Capture the cell that displays the provided text and extract its (X, Y) central coordinate. 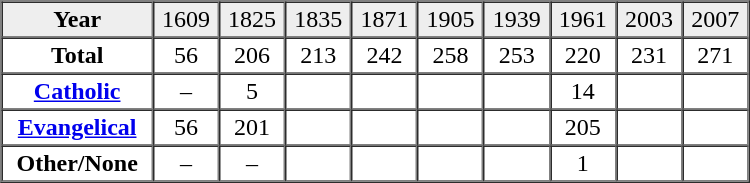
1961 (583, 20)
Catholic (78, 92)
258 (450, 56)
2003 (649, 20)
14 (583, 92)
1609 (186, 20)
242 (384, 56)
201 (252, 128)
Evangelical (78, 128)
1 (583, 164)
1871 (384, 20)
Year (78, 20)
1835 (318, 20)
5 (252, 92)
205 (583, 128)
206 (252, 56)
220 (583, 56)
Other/None (78, 164)
1825 (252, 20)
1905 (450, 20)
231 (649, 56)
271 (715, 56)
1939 (517, 20)
253 (517, 56)
2007 (715, 20)
213 (318, 56)
Total (78, 56)
